Return the [x, y] coordinate for the center point of the cell that contains the specified text.  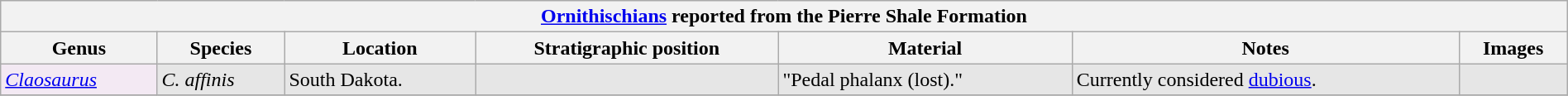
"Pedal phalanx (lost)." [925, 79]
Species [221, 48]
Genus [79, 48]
Currently considered dubious. [1265, 79]
Ornithischians reported from the Pierre Shale Formation [784, 17]
South Dakota. [380, 79]
C. affinis [221, 79]
Stratigraphic position [627, 48]
Location [380, 48]
Material [925, 48]
Images [1513, 48]
Claosaurus [79, 79]
Notes [1265, 48]
